Return (X, Y) of the center of cell containing provided text 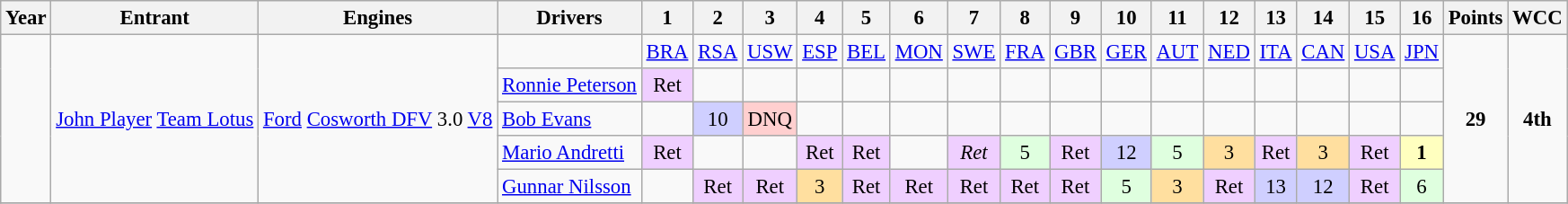
ESP (820, 52)
Gunnar Nilsson (569, 187)
Mario Andretti (569, 153)
Ronnie Peterson (569, 85)
ITA (1275, 52)
14 (1324, 18)
GBR (1076, 52)
GER (1126, 52)
John Player Team Lotus (154, 120)
JPN (1423, 52)
11 (1176, 18)
Drivers (569, 18)
BEL (867, 52)
Engines (378, 18)
4 (820, 18)
Points (1475, 18)
SWE (973, 52)
Bob Evans (569, 120)
2 (718, 18)
16 (1423, 18)
AUT (1176, 52)
29 (1475, 120)
Ford Cosworth DFV 3.0 V8 (378, 120)
USW (771, 52)
15 (1375, 18)
FRA (1026, 52)
4th (1537, 120)
8 (1026, 18)
Year (26, 18)
9 (1076, 18)
WCC (1537, 18)
RSA (718, 52)
NED (1229, 52)
BRA (666, 52)
DNQ (771, 120)
USA (1375, 52)
CAN (1324, 52)
MON (919, 52)
Entrant (154, 18)
7 (973, 18)
